Determine the (X, Y) coordinate at the center of the cell enclosing the given text.  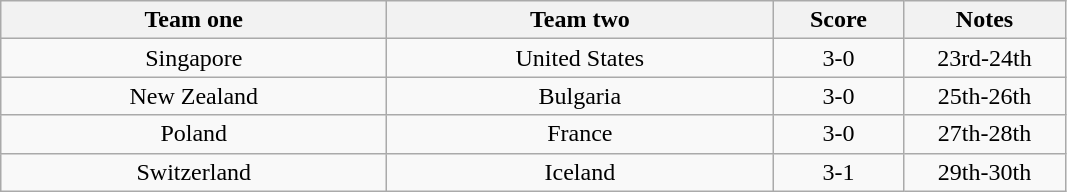
25th-26th (984, 96)
3-1 (838, 172)
29th-30th (984, 172)
Notes (984, 20)
27th-28th (984, 134)
23rd-24th (984, 58)
France (580, 134)
Iceland (580, 172)
Poland (194, 134)
Switzerland (194, 172)
Score (838, 20)
Bulgaria (580, 96)
United States (580, 58)
Team one (194, 20)
New Zealand (194, 96)
Singapore (194, 58)
Team two (580, 20)
